Locate the cell with the specified text and output its (X, Y) center coordinate. 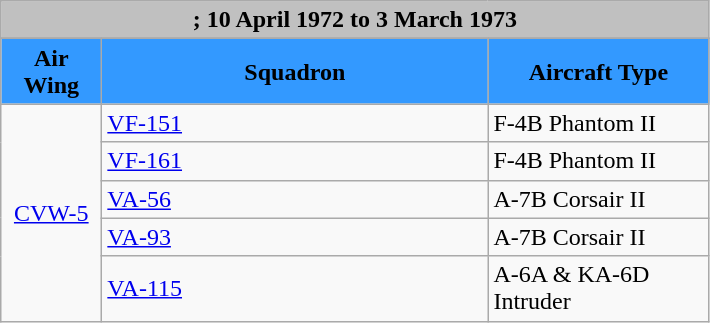
VF-151 (295, 123)
CVW-5 (52, 212)
; 10 April 1972 to 3 March 1973 (355, 20)
A-6A & KA-6D Intruder (598, 288)
VA-115 (295, 288)
VA-56 (295, 199)
Aircraft Type (598, 72)
Squadron (295, 72)
Air Wing (52, 72)
VF-161 (295, 161)
VA-93 (295, 237)
